For the text-containing cell, return its midpoint in [X, Y] coordinate format. 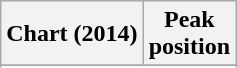
Chart (2014) [72, 34]
Peakposition [189, 34]
